From the cell containing the given text, extract its center point as (X, Y) coordinate. 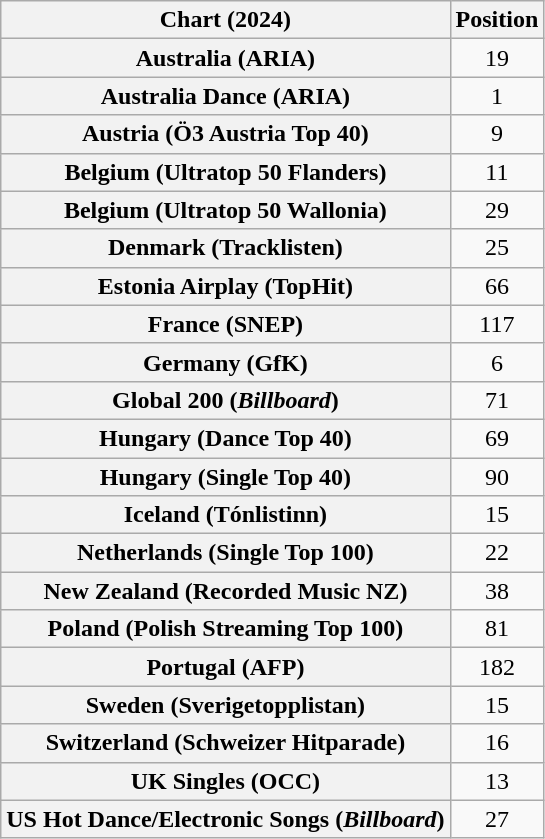
Iceland (Tónlistinn) (226, 515)
Hungary (Dance Top 40) (226, 438)
Poland (Polish Streaming Top 100) (226, 629)
90 (497, 477)
29 (497, 210)
Belgium (Ultratop 50 Wallonia) (226, 210)
Denmark (Tracklisten) (226, 248)
Switzerland (Schweizer Hitparade) (226, 743)
22 (497, 553)
27 (497, 819)
Austria (Ö3 Austria Top 40) (226, 134)
Estonia Airplay (TopHit) (226, 286)
Germany (GfK) (226, 362)
11 (497, 172)
Australia Dance (ARIA) (226, 96)
16 (497, 743)
38 (497, 591)
Netherlands (Single Top 100) (226, 553)
Portugal (AFP) (226, 667)
US Hot Dance/Electronic Songs (Billboard) (226, 819)
19 (497, 58)
Sweden (Sverigetopplistan) (226, 705)
13 (497, 781)
1 (497, 96)
UK Singles (OCC) (226, 781)
117 (497, 324)
81 (497, 629)
Chart (2024) (226, 20)
Position (497, 20)
25 (497, 248)
69 (497, 438)
9 (497, 134)
6 (497, 362)
Australia (ARIA) (226, 58)
Hungary (Single Top 40) (226, 477)
Global 200 (Billboard) (226, 400)
France (SNEP) (226, 324)
New Zealand (Recorded Music NZ) (226, 591)
66 (497, 286)
182 (497, 667)
71 (497, 400)
Belgium (Ultratop 50 Flanders) (226, 172)
